Return the [x, y] coordinate for the center point of the cell that contains the specified text.  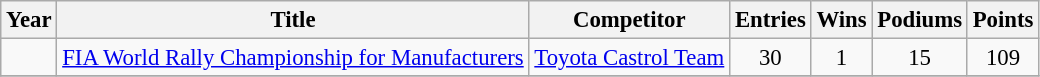
Competitor [630, 20]
Title [293, 20]
Podiums [920, 20]
15 [920, 58]
1 [842, 58]
Year [29, 20]
Entries [770, 20]
FIA World Rally Championship for Manufacturers [293, 58]
Points [1002, 20]
Wins [842, 20]
Toyota Castrol Team [630, 58]
109 [1002, 58]
30 [770, 58]
